Output the [X, Y] coordinate of the center of the cell containing the given text.  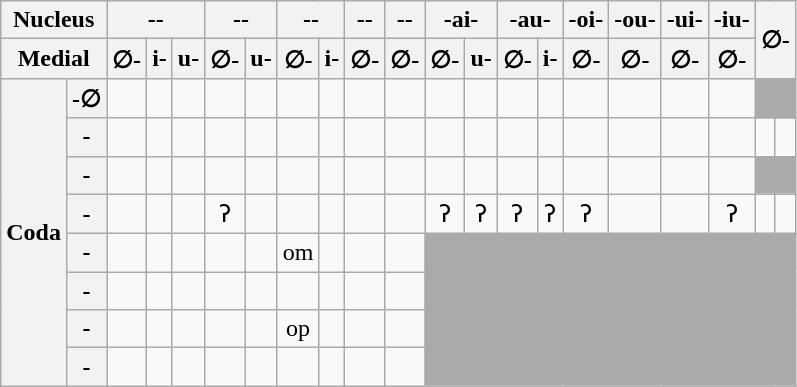
op [298, 329]
Medial [54, 59]
Nucleus [54, 20]
-oi- [586, 20]
-au- [530, 20]
-∅ [86, 98]
-ou- [635, 20]
-ui- [684, 20]
-iu- [732, 20]
-ai- [461, 20]
om [298, 253]
Coda [34, 232]
